Capture the cell that displays the provided text and extract its [x, y] central coordinate. 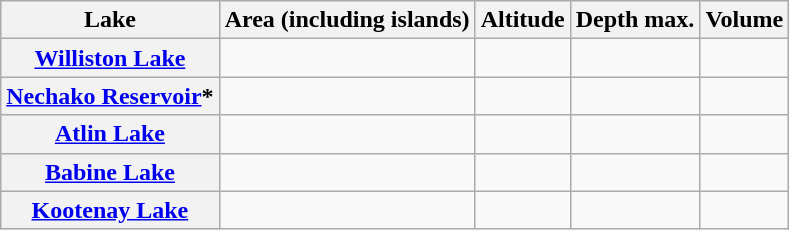
Volume [744, 20]
Depth max. [635, 20]
Area (including islands) [347, 20]
Atlin Lake [110, 134]
Altitude [522, 20]
Williston Lake [110, 58]
Kootenay Lake [110, 210]
Babine Lake [110, 172]
Lake [110, 20]
Nechako Reservoir* [110, 96]
